Determine the (x, y) coordinate at the center of the cell enclosing the given text.  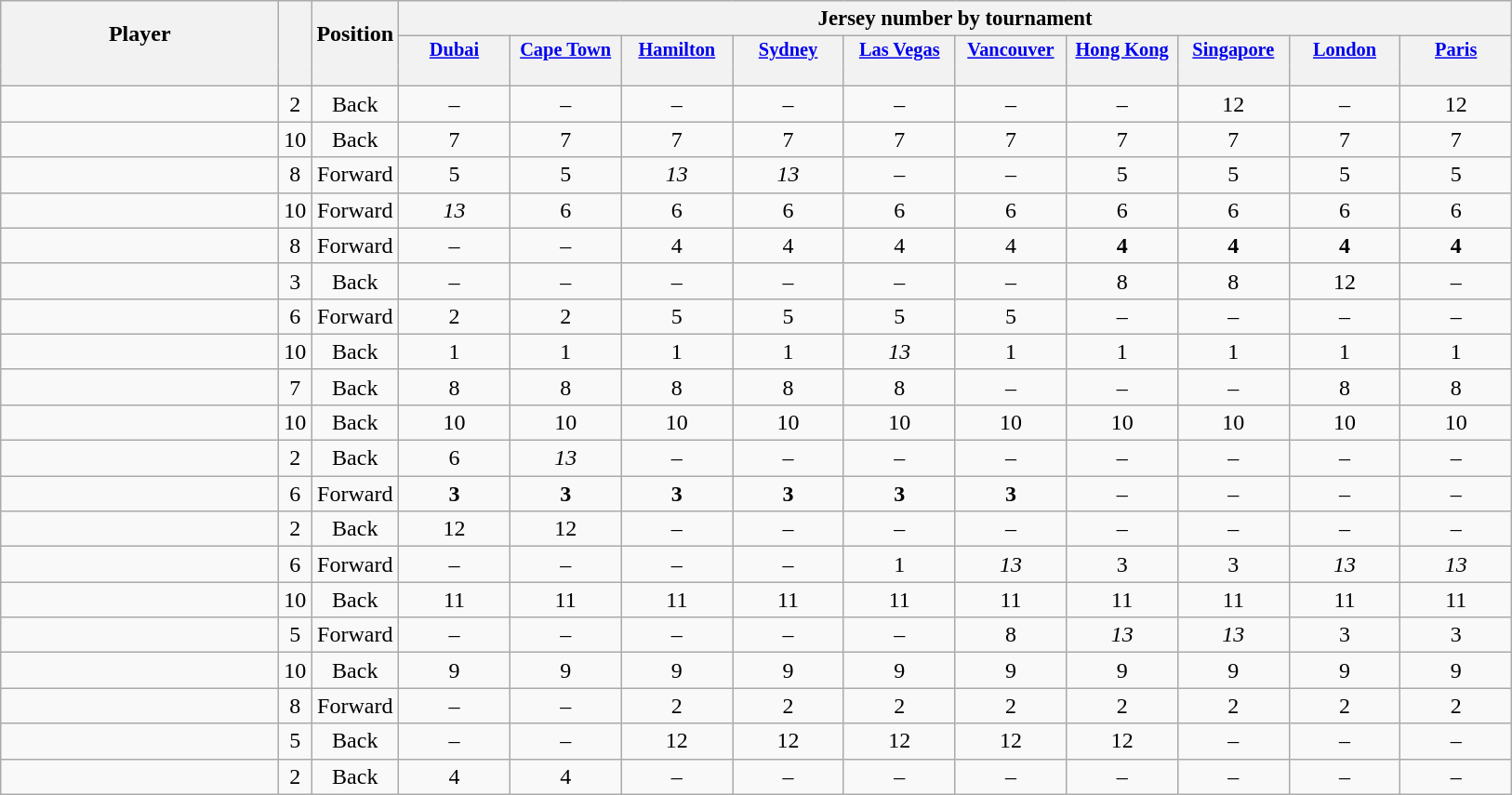
Las Vegas (899, 50)
Hamilton (677, 50)
Dubai (455, 50)
Singapore (1233, 50)
London (1345, 50)
Jersey number by tournament (956, 19)
Position (355, 33)
Sydney (789, 50)
Cape Town (565, 50)
Paris (1456, 50)
Vancouver (1011, 50)
Player (139, 33)
Hong Kong (1122, 50)
